Determine the [X, Y] coordinate at the center of the cell enclosing the given text.  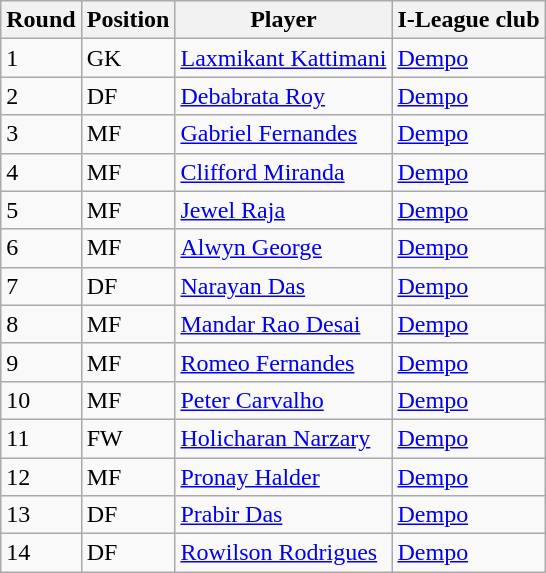
Laxmikant Kattimani [284, 58]
I-League club [468, 20]
FW [128, 438]
Romeo Fernandes [284, 362]
6 [41, 248]
Clifford Miranda [284, 172]
9 [41, 362]
Holicharan Narzary [284, 438]
Mandar Rao Desai [284, 324]
GK [128, 58]
8 [41, 324]
Player [284, 20]
Pronay Halder [284, 477]
3 [41, 134]
Jewel Raja [284, 210]
10 [41, 400]
7 [41, 286]
Narayan Das [284, 286]
11 [41, 438]
Round [41, 20]
Rowilson Rodrigues [284, 553]
4 [41, 172]
14 [41, 553]
Position [128, 20]
Peter Carvalho [284, 400]
2 [41, 96]
Debabrata Roy [284, 96]
12 [41, 477]
1 [41, 58]
5 [41, 210]
Alwyn George [284, 248]
Gabriel Fernandes [284, 134]
13 [41, 515]
Prabir Das [284, 515]
